Output the [x, y] coordinate of the center of the cell containing the given text.  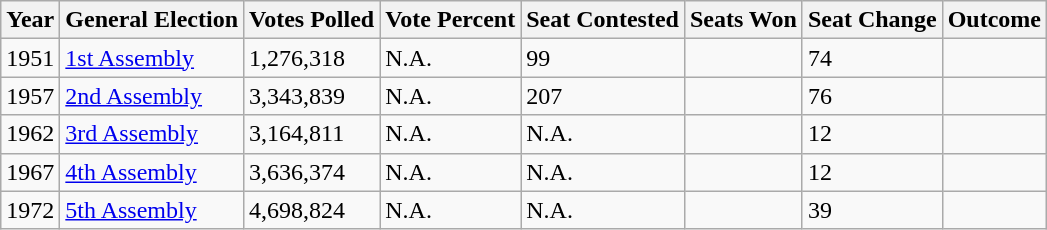
1st Assembly [152, 58]
2nd Assembly [152, 96]
1967 [30, 172]
Year [30, 20]
99 [603, 58]
Outcome [994, 20]
1951 [30, 58]
1957 [30, 96]
Seat Contested [603, 20]
74 [872, 58]
3rd Assembly [152, 134]
3,636,374 [312, 172]
76 [872, 96]
1,276,318 [312, 58]
3,343,839 [312, 96]
4th Assembly [152, 172]
5th Assembly [152, 210]
1972 [30, 210]
Votes Polled [312, 20]
207 [603, 96]
3,164,811 [312, 134]
Vote Percent [450, 20]
General Election [152, 20]
Seat Change [872, 20]
Seats Won [743, 20]
4,698,824 [312, 210]
1962 [30, 134]
39 [872, 210]
